Output the (X, Y) coordinate of the center of the cell containing the given text.  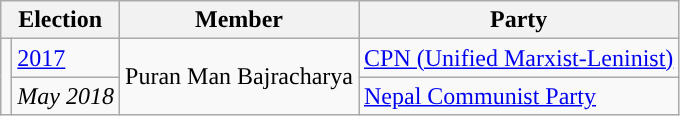
Nepal Communist Party (518, 96)
Party (518, 20)
2017 (66, 58)
CPN (Unified Marxist-Leninist) (518, 58)
May 2018 (66, 96)
Election (60, 20)
Puran Man Bajracharya (240, 77)
Member (240, 20)
